Return (x, y) of the center of cell containing provided text 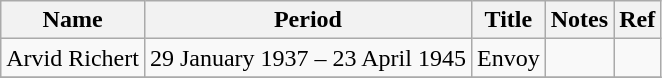
29 January 1937 – 23 April 1945 (308, 58)
Envoy (508, 58)
Name (73, 20)
Arvid Richert (73, 58)
Ref (638, 20)
Period (308, 20)
Title (508, 20)
Notes (579, 20)
